Return the (X, Y) coordinate for the center point of the cell that contains the specified text.  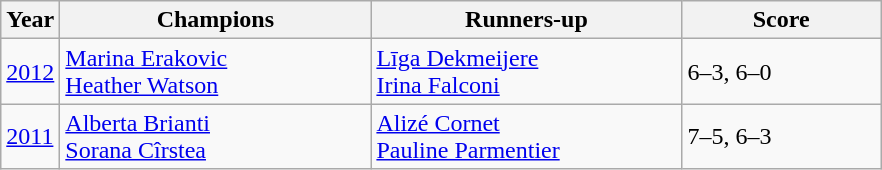
Alizé Cornet Pauline Parmentier (526, 136)
7–5, 6–3 (782, 136)
Alberta Brianti Sorana Cîrstea (216, 136)
Champions (216, 20)
2011 (30, 136)
Year (30, 20)
6–3, 6–0 (782, 72)
Līga Dekmeijere Irina Falconi (526, 72)
Score (782, 20)
2012 (30, 72)
Marina Erakovic Heather Watson (216, 72)
Runners-up (526, 20)
